Capture the cell that displays the provided text and extract its [X, Y] central coordinate. 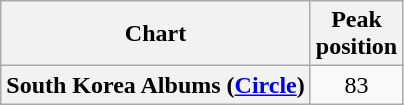
South Korea Albums (Circle) [156, 85]
83 [356, 85]
Chart [156, 34]
Peakposition [356, 34]
